Provide the (x, y) coordinate of the cell's center where the given text is located.  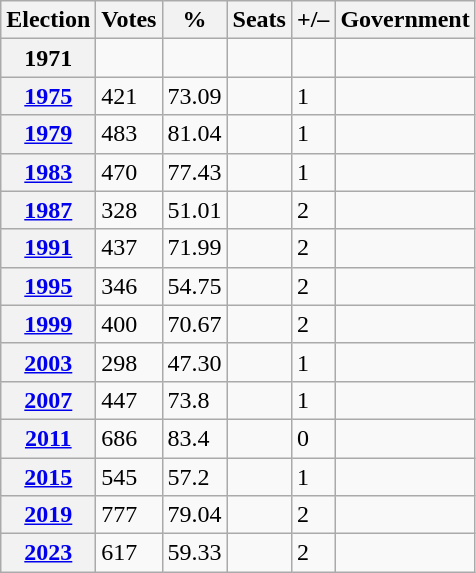
328 (129, 210)
1991 (48, 248)
777 (129, 515)
2015 (48, 477)
79.04 (194, 515)
400 (129, 324)
Seats (259, 20)
686 (129, 438)
77.43 (194, 172)
617 (129, 553)
73.8 (194, 400)
545 (129, 477)
81.04 (194, 134)
2003 (48, 362)
1971 (48, 58)
1983 (48, 172)
1999 (48, 324)
447 (129, 400)
Votes (129, 20)
% (194, 20)
1975 (48, 96)
73.09 (194, 96)
+/– (312, 20)
70.67 (194, 324)
483 (129, 134)
2019 (48, 515)
470 (129, 172)
2023 (48, 553)
51.01 (194, 210)
59.33 (194, 553)
Election (48, 20)
0 (312, 438)
1987 (48, 210)
298 (129, 362)
Government (405, 20)
47.30 (194, 362)
437 (129, 248)
54.75 (194, 286)
1995 (48, 286)
2011 (48, 438)
2007 (48, 400)
57.2 (194, 477)
346 (129, 286)
1979 (48, 134)
71.99 (194, 248)
83.4 (194, 438)
421 (129, 96)
